Provide the [x, y] coordinate of the cell's center where the given text is located.  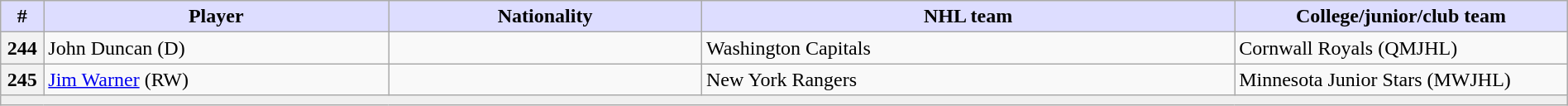
Washington Capitals [968, 48]
# [22, 17]
New York Rangers [968, 79]
245 [22, 79]
Jim Warner (RW) [217, 79]
Player [217, 17]
Minnesota Junior Stars (MWJHL) [1401, 79]
John Duncan (D) [217, 48]
College/junior/club team [1401, 17]
Cornwall Royals (QMJHL) [1401, 48]
244 [22, 48]
NHL team [968, 17]
Nationality [546, 17]
